Extract the [X, Y] coordinate from the center of the cell holding the provided text.  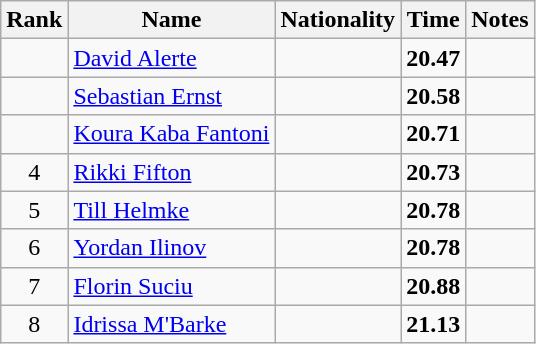
8 [34, 324]
20.88 [434, 286]
Koura Kaba Fantoni [172, 134]
7 [34, 286]
Rank [34, 20]
20.58 [434, 96]
Notes [500, 20]
5 [34, 210]
Nationality [338, 20]
Time [434, 20]
Florin Suciu [172, 286]
Name [172, 20]
Rikki Fifton [172, 172]
20.71 [434, 134]
20.73 [434, 172]
David Alerte [172, 58]
Sebastian Ernst [172, 96]
6 [34, 248]
Till Helmke [172, 210]
20.47 [434, 58]
4 [34, 172]
Yordan Ilinov [172, 248]
21.13 [434, 324]
Idrissa M'Barke [172, 324]
